Pinpoint the cell where the given text exists, returning its [X, Y] midpoint coordinate. 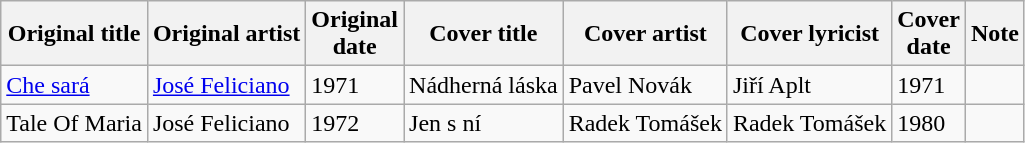
Original artist [226, 34]
1980 [929, 123]
Tale Of Maria [74, 123]
1972 [355, 123]
Original title [74, 34]
Cover date [929, 34]
Pavel Novák [645, 85]
Cover title [484, 34]
Cover artist [645, 34]
Che sará [74, 85]
Original date [355, 34]
Note [994, 34]
Nádherná láska [484, 85]
Jen s ní [484, 123]
Jiří Aplt [809, 85]
Cover lyricist [809, 34]
